Pinpoint the cell where the given text exists, returning its (x, y) midpoint coordinate. 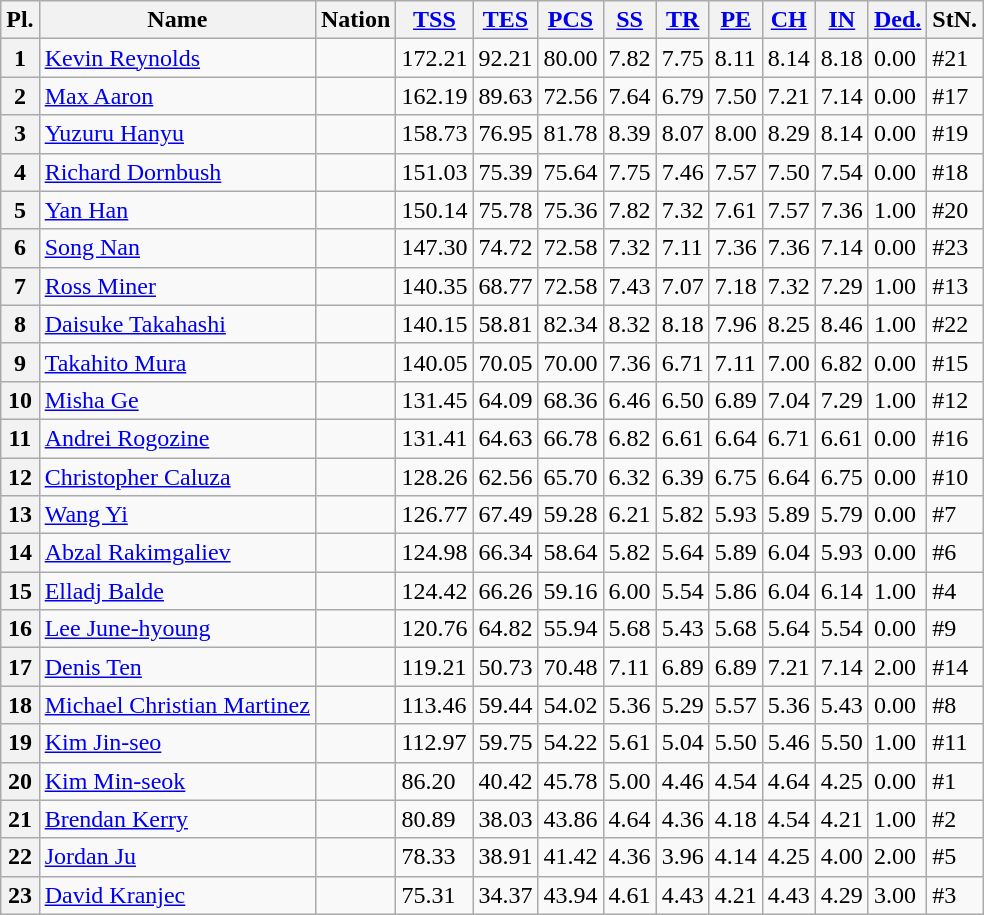
7 (20, 286)
6.32 (630, 477)
62.56 (506, 477)
18 (20, 705)
4.14 (736, 857)
6.46 (630, 400)
78.33 (434, 857)
Andrei Rogozine (177, 438)
8.46 (842, 324)
5.79 (842, 515)
82.34 (570, 324)
19 (20, 743)
#10 (955, 477)
7.00 (788, 362)
4 (20, 172)
55.94 (570, 629)
5.57 (736, 705)
#13 (955, 286)
140.15 (434, 324)
#2 (955, 819)
Yan Han (177, 210)
4.61 (630, 895)
Jordan Ju (177, 857)
8.39 (630, 134)
IN (842, 20)
7.07 (682, 286)
150.14 (434, 210)
59.44 (506, 705)
#6 (955, 553)
119.21 (434, 667)
58.64 (570, 553)
80.89 (434, 819)
70.00 (570, 362)
12 (20, 477)
8.07 (682, 134)
6.00 (630, 591)
CH (788, 20)
4.18 (736, 819)
124.42 (434, 591)
126.77 (434, 515)
66.78 (570, 438)
Ross Miner (177, 286)
38.03 (506, 819)
158.73 (434, 134)
23 (20, 895)
131.45 (434, 400)
Abzal Rakimgaliev (177, 553)
#19 (955, 134)
Kevin Reynolds (177, 58)
151.03 (434, 172)
David Kranjec (177, 895)
70.05 (506, 362)
Nation (355, 20)
Richard Dornbush (177, 172)
5.29 (682, 705)
Elladj Balde (177, 591)
5.00 (630, 781)
67.49 (506, 515)
1 (20, 58)
3 (20, 134)
128.26 (434, 477)
75.64 (570, 172)
66.34 (506, 553)
TSS (434, 20)
9 (20, 362)
66.26 (506, 591)
Ded. (897, 20)
Wang Yi (177, 515)
112.97 (434, 743)
7.04 (788, 400)
Michael Christian Martinez (177, 705)
172.21 (434, 58)
6 (20, 248)
#12 (955, 400)
8 (20, 324)
8.00 (736, 134)
6.21 (630, 515)
#14 (955, 667)
Song Nan (177, 248)
76.95 (506, 134)
75.78 (506, 210)
140.05 (434, 362)
7.61 (736, 210)
PE (736, 20)
PCS (570, 20)
162.19 (434, 96)
#5 (955, 857)
8.32 (630, 324)
#8 (955, 705)
#21 (955, 58)
22 (20, 857)
81.78 (570, 134)
8.29 (788, 134)
13 (20, 515)
16 (20, 629)
59.28 (570, 515)
11 (20, 438)
4.29 (842, 895)
89.63 (506, 96)
34.37 (506, 895)
#3 (955, 895)
Name (177, 20)
5.04 (682, 743)
Denis Ten (177, 667)
45.78 (570, 781)
75.39 (506, 172)
50.73 (506, 667)
3.96 (682, 857)
58.81 (506, 324)
41.42 (570, 857)
6.14 (842, 591)
7.64 (630, 96)
4.46 (682, 781)
40.42 (506, 781)
64.63 (506, 438)
43.94 (570, 895)
Lee June-hyoung (177, 629)
#15 (955, 362)
86.20 (434, 781)
64.82 (506, 629)
#4 (955, 591)
54.22 (570, 743)
75.36 (570, 210)
8.11 (736, 58)
7.96 (736, 324)
65.70 (570, 477)
5 (20, 210)
7.54 (842, 172)
10 (20, 400)
43.86 (570, 819)
#18 (955, 172)
92.21 (506, 58)
TR (682, 20)
21 (20, 819)
7.46 (682, 172)
TES (506, 20)
15 (20, 591)
131.41 (434, 438)
Christopher Caluza (177, 477)
Kim Min-seok (177, 781)
Pl. (20, 20)
Max Aaron (177, 96)
20 (20, 781)
59.16 (570, 591)
120.76 (434, 629)
#16 (955, 438)
StN. (955, 20)
38.91 (506, 857)
72.56 (570, 96)
113.46 (434, 705)
2 (20, 96)
70.48 (570, 667)
5.46 (788, 743)
4.00 (842, 857)
14 (20, 553)
75.31 (434, 895)
68.36 (570, 400)
6.39 (682, 477)
147.30 (434, 248)
Daisuke Takahashi (177, 324)
8.25 (788, 324)
Misha Ge (177, 400)
5.61 (630, 743)
#9 (955, 629)
54.02 (570, 705)
#22 (955, 324)
6.79 (682, 96)
#11 (955, 743)
140.35 (434, 286)
#20 (955, 210)
#7 (955, 515)
SS (630, 20)
64.09 (506, 400)
5.86 (736, 591)
Brendan Kerry (177, 819)
80.00 (570, 58)
17 (20, 667)
74.72 (506, 248)
Takahito Mura (177, 362)
124.98 (434, 553)
Yuzuru Hanyu (177, 134)
#23 (955, 248)
7.43 (630, 286)
3.00 (897, 895)
68.77 (506, 286)
#1 (955, 781)
#17 (955, 96)
59.75 (506, 743)
7.18 (736, 286)
Kim Jin-seo (177, 743)
6.50 (682, 400)
